Scan for the cell matching the given text and deliver its (x, y) coordinate at center. 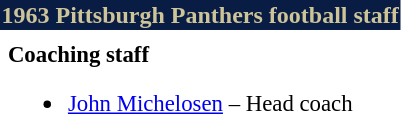
1963 Pittsburgh Panthers football staff (200, 15)
